Detect which cell encompasses the target text, then output its (X, Y) center coordinate. 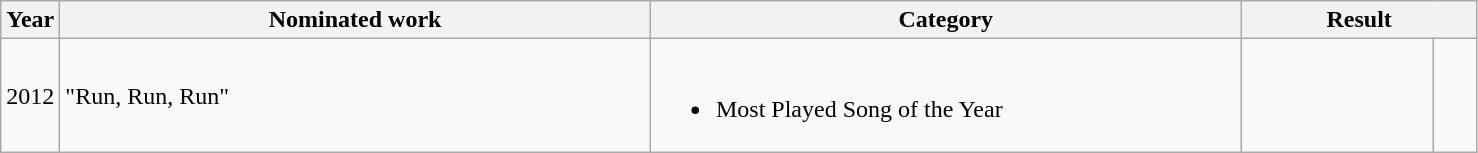
2012 (30, 96)
"Run, Run, Run" (356, 96)
Category (946, 20)
Year (30, 20)
Most Played Song of the Year (946, 96)
Nominated work (356, 20)
Result (1359, 20)
